Extract the (X, Y) coordinate from the center of the cell holding the provided text.  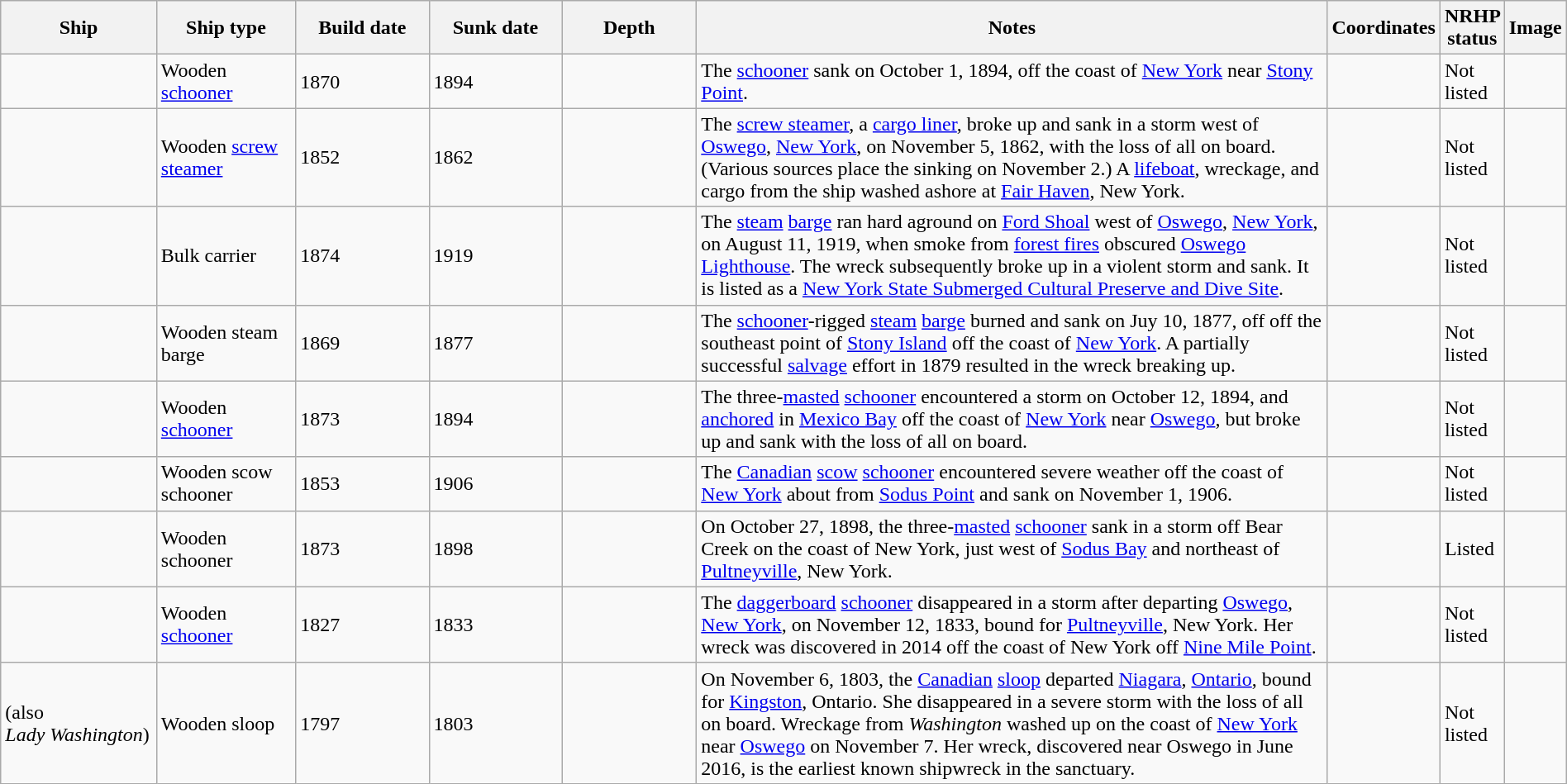
The Canadian scow schooner encountered severe weather off the coast of New York about from Sodus Point and sank on November 1, 1906. (1012, 484)
1919 (496, 256)
Image (1536, 28)
1852 (362, 157)
1862 (496, 157)
1833 (496, 625)
Depth (630, 28)
1877 (496, 343)
Build date (362, 28)
1803 (496, 723)
1797 (362, 723)
1870 (362, 81)
1827 (362, 625)
1869 (362, 343)
1898 (496, 549)
Wooden steam barge (226, 343)
Notes (1012, 28)
Coordinates (1384, 28)
Wooden scow schooner (226, 484)
1853 (362, 484)
The schooner sank on October 1, 1894, off the coast of New York near Stony Point. (1012, 81)
Wooden screw steamer (226, 157)
Sunk date (496, 28)
Wooden sloop (226, 723)
Ship (79, 28)
NRHP status (1472, 28)
(also Lady Washington) (79, 723)
Ship type (226, 28)
Bulk carrier (226, 256)
1906 (496, 484)
Listed (1472, 549)
1874 (362, 256)
